Return [X, Y] of the center of cell containing provided text 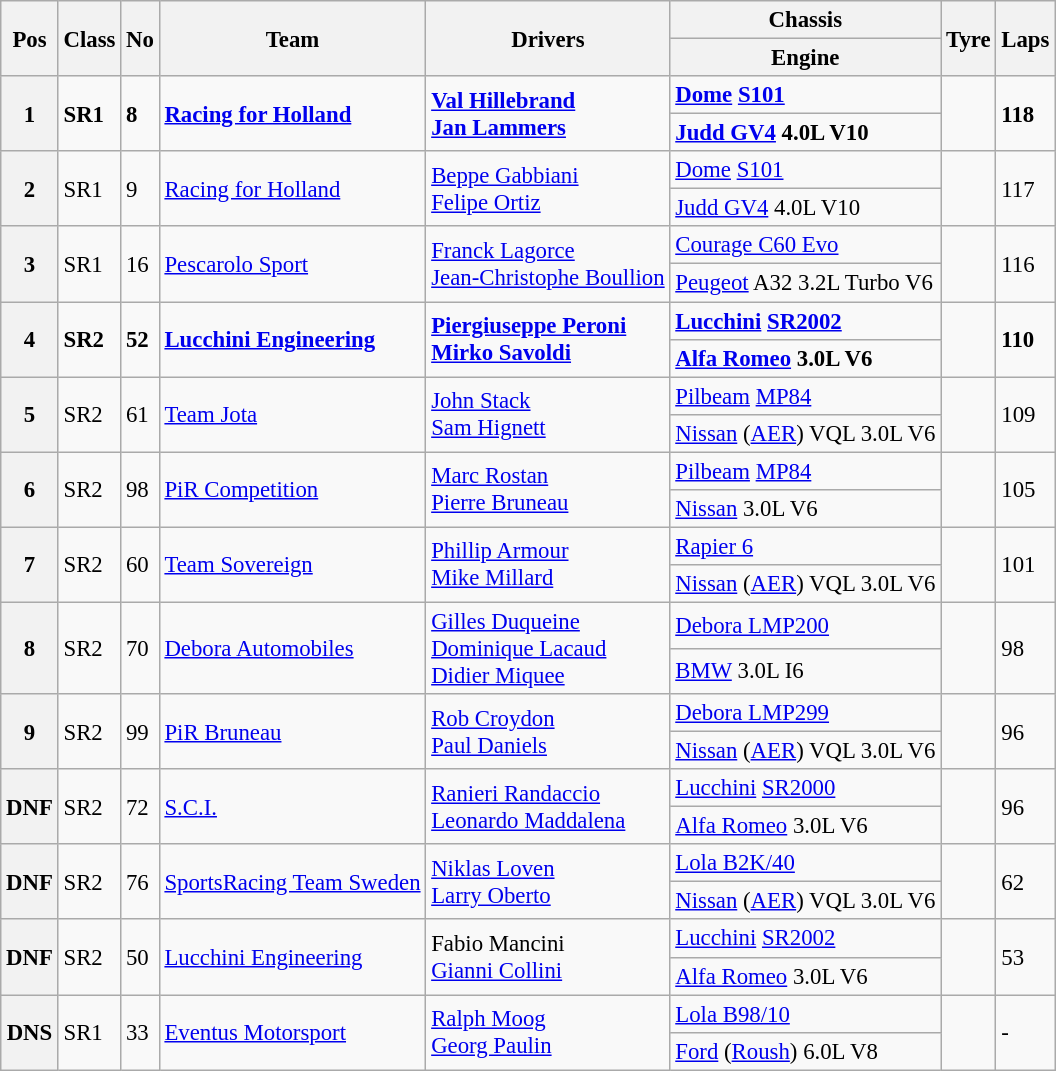
Lucchini SR2000 [806, 788]
105 [1026, 490]
33 [140, 1032]
Lola B98/10 [806, 1014]
61 [140, 414]
109 [1026, 414]
Ford (Roush) 6.0L V8 [806, 1051]
62 [1026, 882]
7 [30, 564]
1 [30, 114]
Ralph Moog Georg Paulin [548, 1032]
Debora LMP200 [806, 625]
Rob Croydon Paul Daniels [548, 732]
Niklas Loven Larry Oberto [548, 882]
99 [140, 732]
Debora LMP299 [806, 713]
60 [140, 564]
Drivers [548, 38]
Franck Lagorce Jean-Christophe Boullion [548, 264]
Piergiuseppe Peroni Mirko Savoldi [548, 340]
50 [140, 958]
Engine [806, 58]
2 [30, 188]
PiR Competition [292, 490]
Eventus Motorsport [292, 1032]
70 [140, 648]
Laps [1026, 38]
110 [1026, 340]
Team Jota [292, 414]
Val Hillebrand Jan Lammers [548, 114]
4 [30, 340]
Pos [30, 38]
117 [1026, 188]
53 [1026, 958]
3 [30, 264]
116 [1026, 264]
Ranieri Randaccio Leonardo Maddalena [548, 806]
No [140, 38]
Marc Rostan Pierre Bruneau [548, 490]
72 [140, 806]
Peugeot A32 3.2L Turbo V6 [806, 283]
Chassis [806, 20]
Debora Automobiles [292, 648]
Fabio Mancini Gianni Collini [548, 958]
Nissan 3.0L V6 [806, 509]
76 [140, 882]
Gilles Duqueine Dominique Lacaud Didier Miquee [548, 648]
101 [1026, 564]
Courage C60 Evo [806, 245]
Team [292, 38]
6 [30, 490]
DNS [30, 1032]
John Stack Sam Hignett [548, 414]
Rapier 6 [806, 546]
S.C.I. [292, 806]
Class [90, 38]
BMW 3.0L I6 [806, 671]
Phillip Armour Mike Millard [548, 564]
Lola B2K/40 [806, 863]
Tyre [968, 38]
Team Sovereign [292, 564]
- [1026, 1032]
16 [140, 264]
118 [1026, 114]
5 [30, 414]
PiR Bruneau [292, 732]
Pescarolo Sport [292, 264]
Beppe Gabbiani Felipe Ortiz [548, 188]
SportsRacing Team Sweden [292, 882]
52 [140, 340]
